Search for the cell housing the specified text and yield its (X, Y) center coordinate. 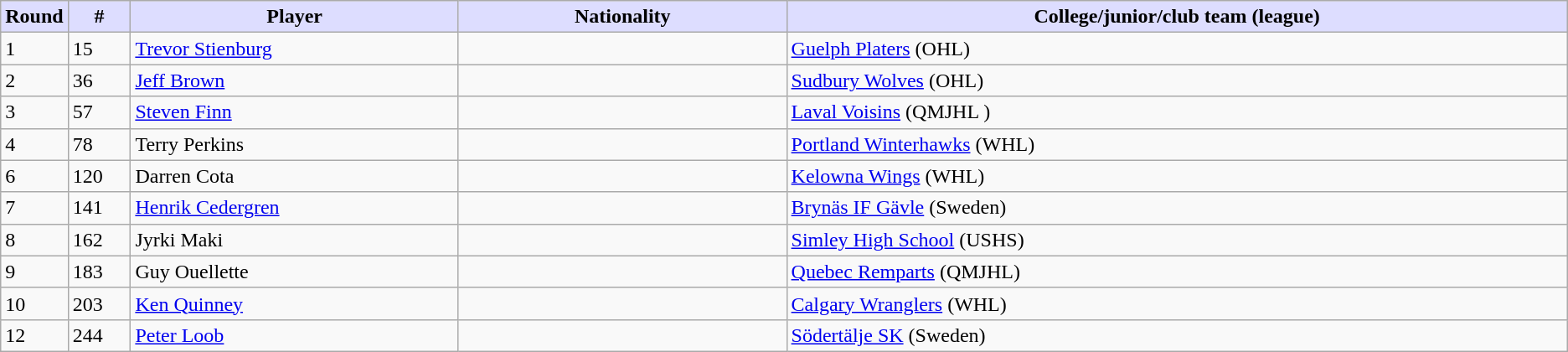
College/junior/club team (league) (1177, 17)
Steven Finn (295, 112)
203 (99, 303)
Henrik Cedergren (295, 208)
Trevor Stienburg (295, 49)
36 (99, 80)
9 (34, 272)
Södertälje SK (Sweden) (1177, 335)
1 (34, 49)
10 (34, 303)
7 (34, 208)
120 (99, 176)
Sudbury Wolves (OHL) (1177, 80)
Kelowna Wings (WHL) (1177, 176)
Guelph Platers (OHL) (1177, 49)
Quebec Remparts (QMJHL) (1177, 272)
4 (34, 144)
Terry Perkins (295, 144)
Darren Cota (295, 176)
2 (34, 80)
Laval Voisins (QMJHL ) (1177, 112)
3 (34, 112)
141 (99, 208)
162 (99, 240)
Nationality (622, 17)
6 (34, 176)
57 (99, 112)
Ken Quinney (295, 303)
Portland Winterhawks (WHL) (1177, 144)
Player (295, 17)
Round (34, 17)
12 (34, 335)
Peter Loob (295, 335)
Brynäs IF Gävle (Sweden) (1177, 208)
244 (99, 335)
78 (99, 144)
Jyrki Maki (295, 240)
Simley High School (USHS) (1177, 240)
15 (99, 49)
Guy Ouellette (295, 272)
183 (99, 272)
Calgary Wranglers (WHL) (1177, 303)
8 (34, 240)
Jeff Brown (295, 80)
# (99, 17)
